Scan for the cell matching the given text and deliver its (x, y) coordinate at center. 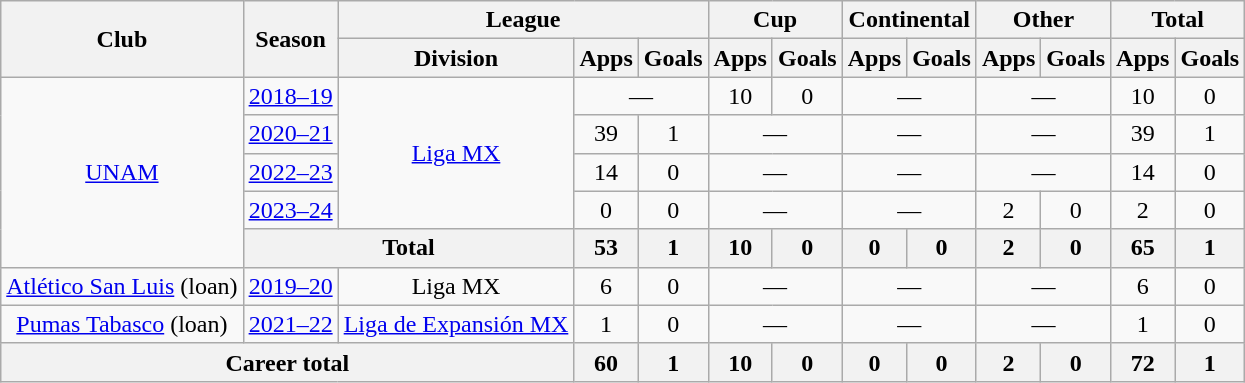
Pumas Tabasco (loan) (122, 324)
53 (606, 248)
Liga de Expansión MX (456, 324)
Continental (909, 20)
2022–23 (290, 172)
2021–22 (290, 324)
Atlético San Luis (loan) (122, 286)
League (523, 20)
2018–19 (290, 96)
2020–21 (290, 134)
2019–20 (290, 286)
Division (456, 58)
Other (1043, 20)
72 (1143, 362)
Club (122, 39)
Cup (775, 20)
Season (290, 39)
2023–24 (290, 210)
60 (606, 362)
Career total (288, 362)
65 (1143, 248)
UNAM (122, 172)
